Scan for the cell matching the given text and deliver its (x, y) coordinate at center. 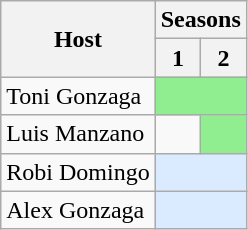
Alex Gonzaga (78, 210)
Toni Gonzaga (78, 96)
Robi Domingo (78, 172)
Luis Manzano (78, 134)
2 (224, 58)
Host (78, 39)
Seasons (200, 20)
1 (178, 58)
